Find where the given text appears and provide that cell's center as (X, Y) coordinate. 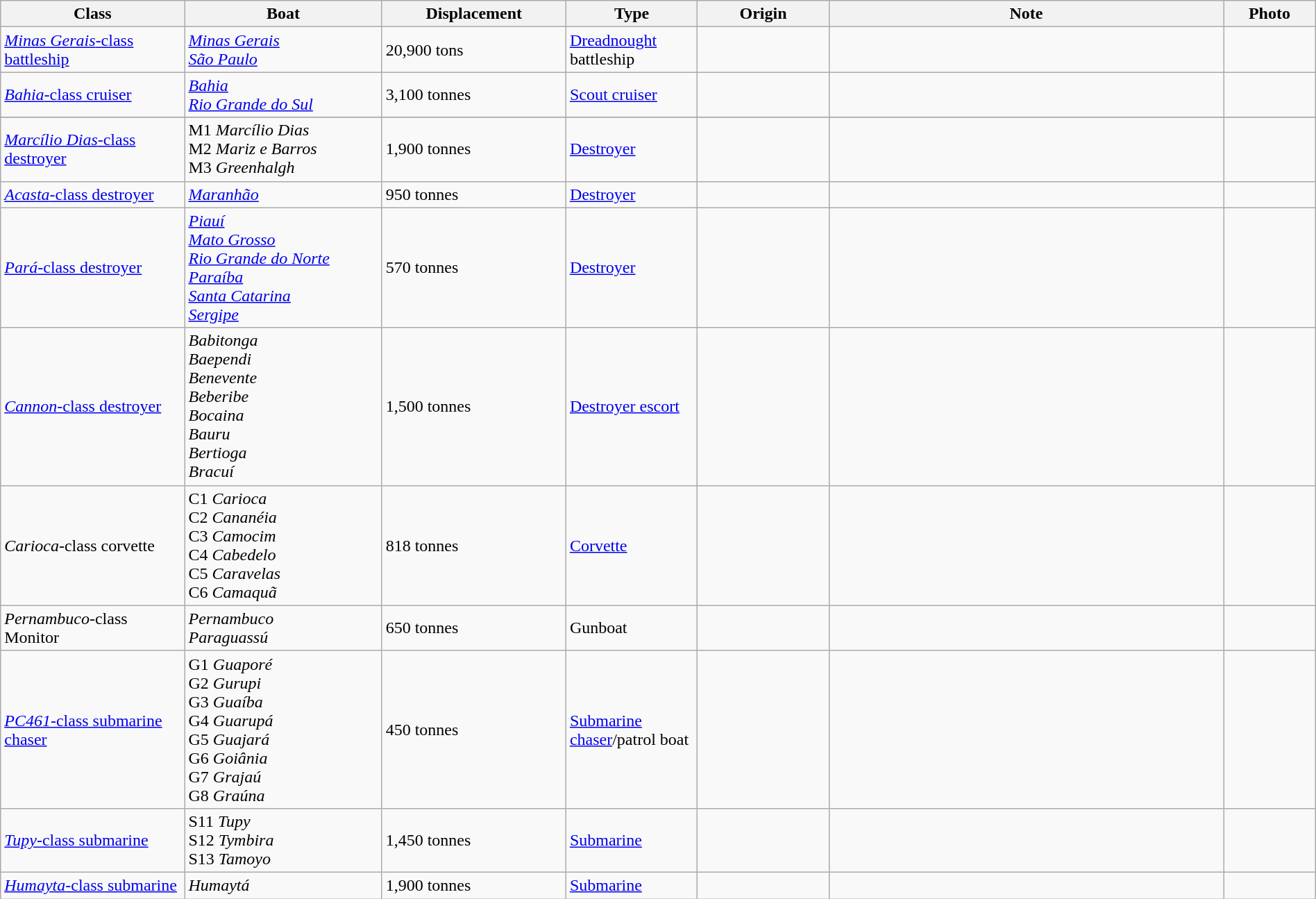
1,500 tonnes (473, 407)
Cannon-class destroyer (93, 407)
Boat (283, 14)
Marcílio Dias-class destroyer (93, 149)
C1 CariocaC2 CananéiaC3 CamocimC4 CabedeloC5 CaravelasC6 Camaquã (283, 546)
PernambucoParaguassú (283, 628)
Scout cruiser (632, 94)
Submarine chaser/patrol boat (632, 729)
Class (93, 14)
Acasta-class destroyer (93, 194)
Humayta-class submarine (93, 885)
1,450 tonnes (473, 840)
S11 TupyS12 TymbiraS13 Tamoyo (283, 840)
PC461-class submarine chaser (93, 729)
570 tonnes (473, 268)
PiauíMato GrossoRio Grande do NorteParaíbaSanta CatarinaSergipe (283, 268)
Pará-class destroyer (93, 268)
Humaytá (283, 885)
Corvette (632, 546)
Bahia-class cruiser (93, 94)
Origin (764, 14)
M1 Marcílio DiasM2 Mariz e BarrosM3 Greenhalgh (283, 149)
3,100 tonnes (473, 94)
Destroyer escort (632, 407)
Minas GeraisSão Paulo (283, 50)
950 tonnes (473, 194)
Tupy-class submarine (93, 840)
BahiaRio Grande do Sul (283, 94)
Type (632, 14)
Minas Gerais-class battleship (93, 50)
Pernambuco-class Monitor (93, 628)
Photo (1270, 14)
818 tonnes (473, 546)
20,900 tons (473, 50)
Dreadnought battleship (632, 50)
Gunboat (632, 628)
450 tonnes (473, 729)
Note (1026, 14)
BabitongaBaependiBeneventeBeberibeBocainaBauruBertiogaBracuí (283, 407)
Displacement (473, 14)
Maranhão (283, 194)
Carioca-class corvette (93, 546)
G1 GuaporéG2 GurupiG3 GuaíbaG4 GuarupáG5 GuajaráG6 GoiâniaG7 GrajaúG8 Graúna (283, 729)
650 tonnes (473, 628)
